Identify which cell holds the provided text, then report its (x, y) central coordinate. 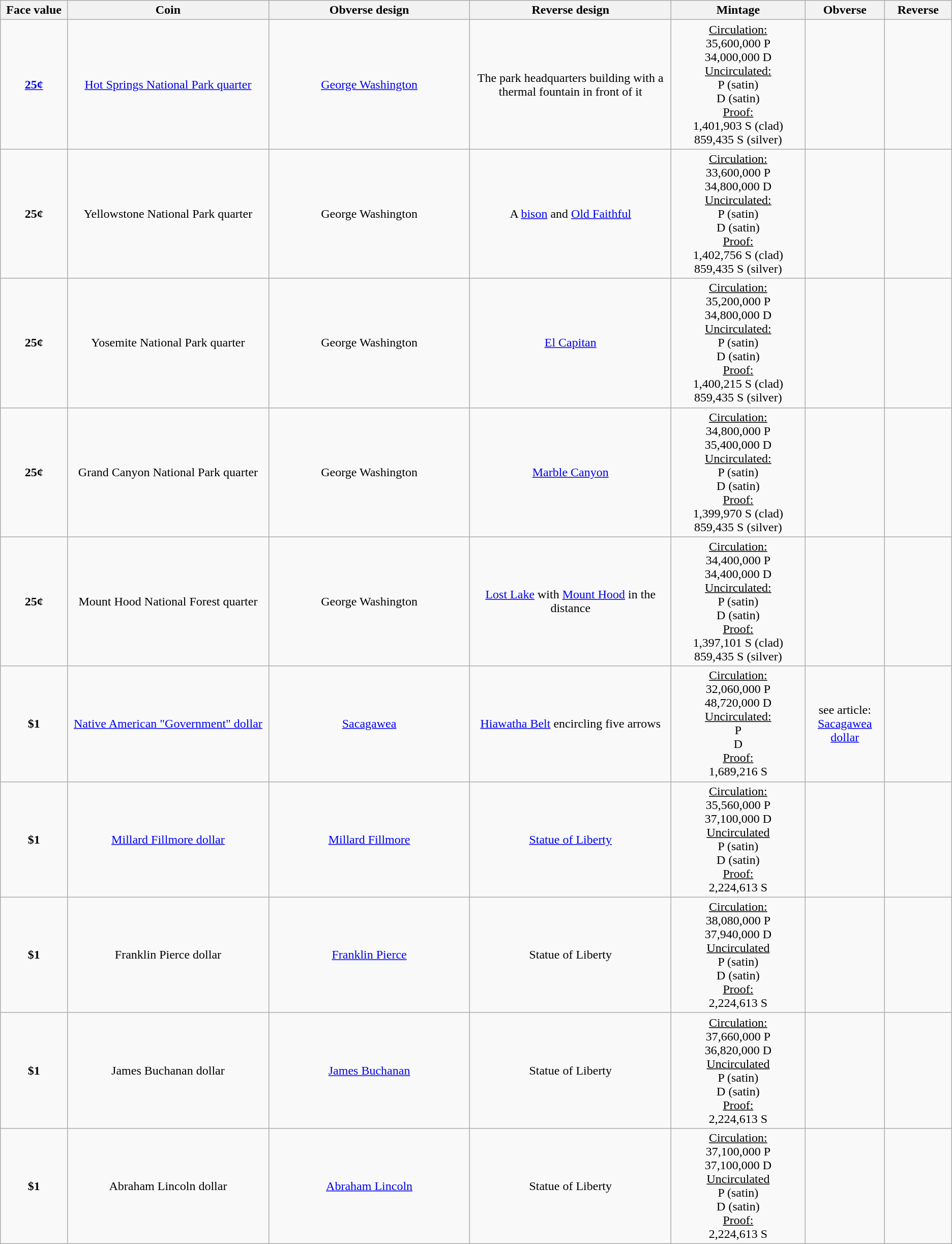
Yosemite National Park quarter (168, 343)
James Buchanan (369, 1071)
Hiawatha Belt encircling five arrows (571, 724)
A bison and Old Faithful (571, 214)
Franklin Pierce (369, 954)
Reverse design (571, 10)
Circulation:35,600,000 P34,000,000 DUncirculated: P (satin) D (satin)Proof:1,401,903 S (clad)859,435 S (silver) (738, 84)
Marble Canyon (571, 472)
Grand Canyon National Park quarter (168, 472)
Reverse (918, 10)
Millard Fillmore (369, 840)
Coin (168, 10)
Yellowstone National Park quarter (168, 214)
Obverse (845, 10)
Circulation:32,060,000 P48,720,000 DUncirculated: P DProof:1,689,216 S (738, 724)
Franklin Pierce dollar (168, 954)
Circulation:34,400,000 P34,400,000 DUncirculated: P (satin) D (satin)Proof:1,397,101 S (clad)859,435 S (silver) (738, 601)
Lost Lake with Mount Hood in the distance (571, 601)
Millard Fillmore dollar (168, 840)
Mount Hood National Forest quarter (168, 601)
Circulation:35,560,000 P37,100,000 DUncirculated P (satin) D (satin)Proof:2,224,613 S (738, 840)
Mintage (738, 10)
Abraham Lincoln dollar (168, 1185)
Abraham Lincoln (369, 1185)
The park headquarters building with a thermal fountain in front of it (571, 84)
Circulation:33,600,000 P34,800,000 DUncirculated: P (satin) D (satin)Proof:1,402,756 S (clad)859,435 S (silver) (738, 214)
Sacagawea (369, 724)
Circulation:37,660,000 P36,820,000 DUncirculated P (satin) D (satin)Proof:2,224,613 S (738, 1071)
Face value (34, 10)
Obverse design (369, 10)
Circulation:35,200,000 P34,800,000 DUncirculated: P (satin) D (satin)Proof:1,400,215 S (clad)859,435 S (silver) (738, 343)
Native American "Government" dollar (168, 724)
see article: Sacagawea dollar (845, 724)
Hot Springs National Park quarter (168, 84)
Circulation:37,100,000 P37,100,000 DUncirculated P (satin) D (satin)Proof:2,224,613 S (738, 1185)
James Buchanan dollar (168, 1071)
Circulation:38,080,000 P37,940,000 DUncirculated P (satin) D (satin)Proof:2,224,613 S (738, 954)
Circulation:34,800,000 P35,400,000 DUncirculated: P (satin) D (satin)Proof:1,399,970 S (clad)859,435 S (silver) (738, 472)
El Capitan (571, 343)
